Determine the [x, y] coordinate at the center of the cell enclosing the given text.  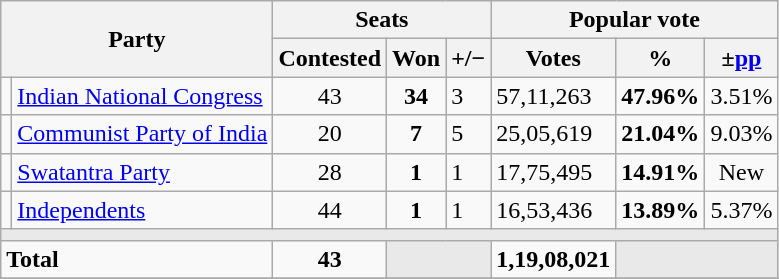
3 [468, 96]
44 [330, 210]
Seats [382, 20]
57,11,263 [554, 96]
20 [330, 134]
Votes [554, 58]
3.51% [742, 96]
13.89% [660, 210]
9.03% [742, 134]
Communist Party of India [142, 134]
47.96% [660, 96]
5 [468, 134]
1,19,08,021 [554, 259]
Indian National Congress [142, 96]
25,05,619 [554, 134]
34 [416, 96]
5.37% [742, 210]
17,75,495 [554, 172]
16,53,436 [554, 210]
+/− [468, 58]
14.91% [660, 172]
21.04% [660, 134]
New [742, 172]
±pp [742, 58]
Popular vote [634, 20]
28 [330, 172]
Contested [330, 58]
7 [416, 134]
Party [137, 39]
Won [416, 58]
Swatantra Party [142, 172]
Independents [142, 210]
Total [137, 259]
% [660, 58]
